For the text-containing cell, return its midpoint in [X, Y] coordinate format. 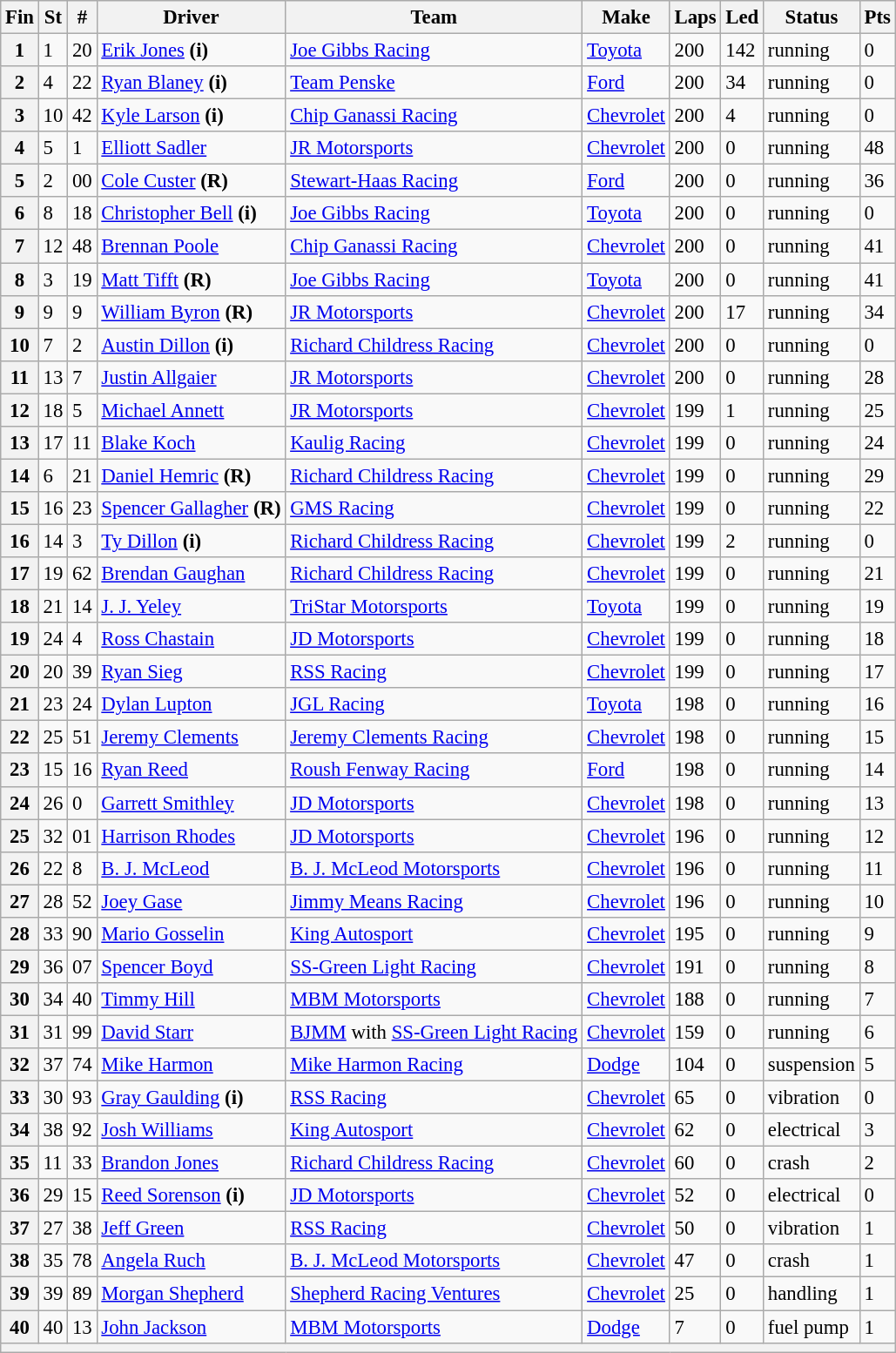
89 [82, 1294]
Stewart-Haas Racing [434, 181]
104 [695, 1065]
50 [695, 1228]
Austin Dillon (i) [192, 345]
John Jackson [192, 1327]
Matt Tifft (R) [192, 279]
William Byron (R) [192, 312]
Ryan Blaney (i) [192, 83]
Brandon Jones [192, 1163]
Ryan Sieg [192, 672]
Ty Dillon (i) [192, 541]
191 [695, 966]
60 [695, 1163]
Garrett Smithley [192, 803]
Kyle Larson (i) [192, 116]
74 [82, 1065]
Driver [192, 17]
Jimmy Means Racing [434, 901]
J. J. Yeley [192, 607]
78 [82, 1262]
Blake Koch [192, 443]
Mario Gosselin [192, 934]
Spencer Boyd [192, 966]
Fin [20, 17]
00 [82, 181]
Team [434, 17]
Jeff Green [192, 1228]
# [82, 17]
handling [812, 1294]
195 [695, 934]
Timmy Hill [192, 1000]
Michael Annett [192, 410]
Brennan Poole [192, 246]
188 [695, 1000]
Led [742, 17]
Shepherd Racing Ventures [434, 1294]
Erik Jones (i) [192, 50]
TriStar Motorsports [434, 607]
Status [812, 17]
159 [695, 1032]
Roush Fenway Racing [434, 771]
92 [82, 1130]
BJMM with SS-Green Light Racing [434, 1032]
Angela Ruch [192, 1262]
99 [82, 1032]
142 [742, 50]
65 [695, 1098]
Brendan Gaughan [192, 574]
David Starr [192, 1032]
Joey Gase [192, 901]
Team Penske [434, 83]
Pts [878, 17]
Jeremy Clements [192, 737]
SS-Green Light Racing [434, 966]
fuel pump [812, 1327]
Justin Allgaier [192, 377]
Dylan Lupton [192, 704]
Kaulig Racing [434, 443]
JGL Racing [434, 704]
Elliott Sadler [192, 148]
Mike Harmon Racing [434, 1065]
47 [695, 1262]
Cole Custer (R) [192, 181]
42 [82, 116]
Mike Harmon [192, 1065]
Harrison Rhodes [192, 836]
51 [82, 737]
93 [82, 1098]
Ryan Reed [192, 771]
Morgan Shepherd [192, 1294]
St [52, 17]
Laps [695, 17]
90 [82, 934]
Daniel Hemric (R) [192, 475]
Jeremy Clements Racing [434, 737]
Make [626, 17]
Josh Williams [192, 1130]
Ross Chastain [192, 639]
Spencer Gallagher (R) [192, 508]
Gray Gaulding (i) [192, 1098]
01 [82, 836]
suspension [812, 1065]
Reed Sorenson (i) [192, 1195]
B. J. McLeod [192, 868]
GMS Racing [434, 508]
Christopher Bell (i) [192, 213]
07 [82, 966]
